From the cell containing the given text, extract its center point as (x, y) coordinate. 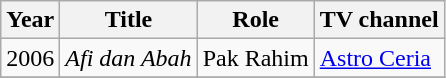
2006 (30, 58)
Year (30, 20)
TV channel (379, 20)
Afi dan Abah (128, 58)
Title (128, 20)
Astro Ceria (379, 58)
Pak Rahim (256, 58)
Role (256, 20)
